From the cell containing the given text, extract its center point as (X, Y) coordinate. 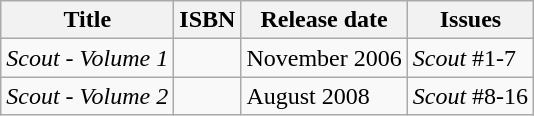
Scout #1-7 (470, 58)
August 2008 (324, 96)
Title (88, 20)
Issues (470, 20)
Scout - Volume 2 (88, 96)
Scout #8-16 (470, 96)
ISBN (208, 20)
Release date (324, 20)
Scout - Volume 1 (88, 58)
November 2006 (324, 58)
